Provide the [X, Y] coordinate of the cell's center where the given text is located.  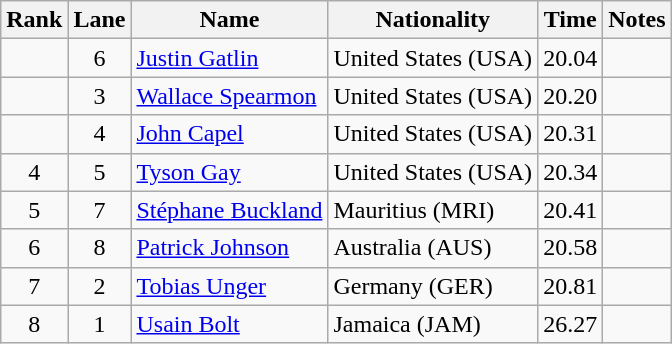
20.58 [570, 248]
Germany (GER) [433, 286]
Notes [637, 20]
Nationality [433, 20]
Usain Bolt [230, 324]
Lane [100, 20]
Jamaica (JAM) [433, 324]
Wallace Spearmon [230, 96]
Australia (AUS) [433, 248]
Patrick Johnson [230, 248]
Name [230, 20]
Tobias Unger [230, 286]
2 [100, 286]
Justin Gatlin [230, 58]
20.81 [570, 286]
3 [100, 96]
Mauritius (MRI) [433, 210]
20.41 [570, 210]
Rank [34, 20]
John Capel [230, 134]
Time [570, 20]
20.34 [570, 172]
20.04 [570, 58]
Stéphane Buckland [230, 210]
20.31 [570, 134]
Tyson Gay [230, 172]
1 [100, 324]
20.20 [570, 96]
26.27 [570, 324]
